Extract the [x, y] coordinate from the center of the cell holding the provided text.  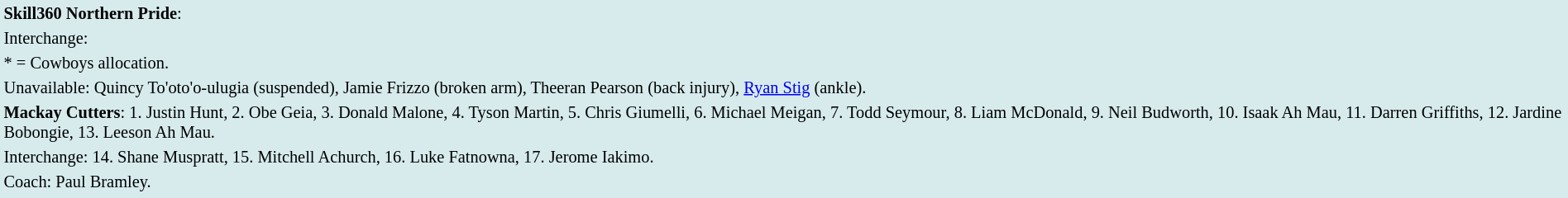
Unavailable: Quincy To'oto'o-ulugia (suspended), Jamie Frizzo (broken arm), Theeran Pearson (back injury), Ryan Stig (ankle). [784, 87]
* = Cowboys allocation. [784, 63]
Coach: Paul Bramley. [784, 181]
Interchange: [784, 38]
Interchange: 14. Shane Muspratt, 15. Mitchell Achurch, 16. Luke Fatnowna, 17. Jerome Iakimo. [784, 157]
Skill360 Northern Pride: [784, 13]
